Capture the cell that displays the provided text and extract its (x, y) central coordinate. 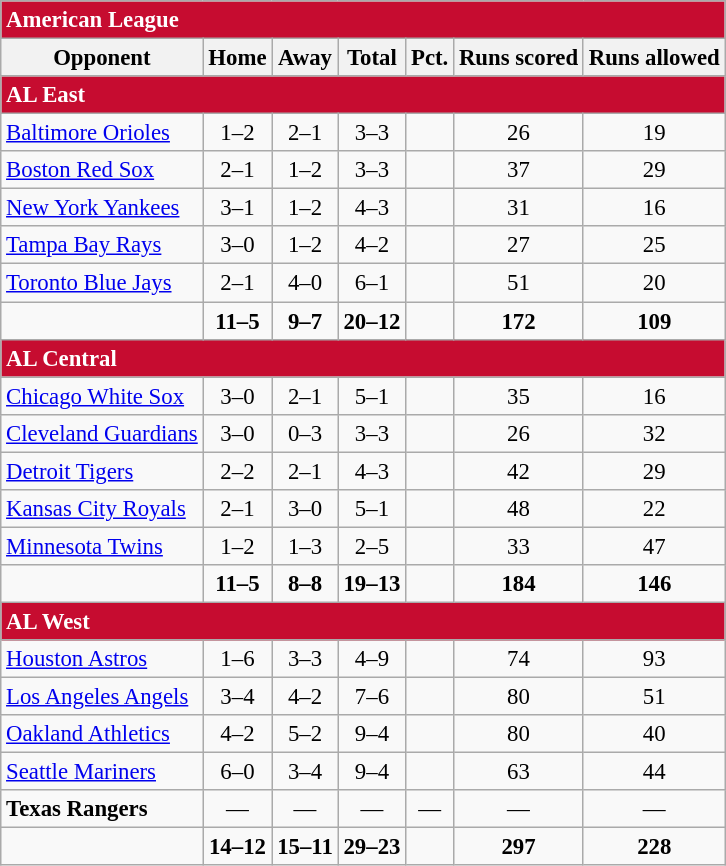
3–1 (238, 208)
Total (372, 58)
AL East (363, 95)
184 (519, 584)
Runs scored (519, 58)
4–0 (305, 283)
19 (654, 133)
Seattle Mariners (102, 772)
0–3 (305, 433)
93 (654, 659)
109 (654, 321)
74 (519, 659)
2–5 (372, 546)
American League (363, 20)
1–6 (238, 659)
Toronto Blue Jays (102, 283)
AL West (363, 621)
20 (654, 283)
New York Yankees (102, 208)
8–8 (305, 584)
20–12 (372, 321)
6–0 (238, 772)
7–6 (372, 697)
Los Angeles Angels (102, 697)
48 (519, 509)
25 (654, 245)
Minnesota Twins (102, 546)
146 (654, 584)
19–13 (372, 584)
Chicago White Sox (102, 396)
9–7 (305, 321)
Opponent (102, 58)
37 (519, 170)
32 (654, 433)
47 (654, 546)
172 (519, 321)
14–12 (238, 847)
Kansas City Royals (102, 509)
Tampa Bay Rays (102, 245)
63 (519, 772)
Runs allowed (654, 58)
1–3 (305, 546)
Houston Astros (102, 659)
297 (519, 847)
Pct. (430, 58)
Boston Red Sox (102, 170)
Cleveland Guardians (102, 433)
6–1 (372, 283)
35 (519, 396)
2–2 (238, 471)
33 (519, 546)
228 (654, 847)
AL Central (363, 358)
31 (519, 208)
4–9 (372, 659)
Baltimore Orioles (102, 133)
42 (519, 471)
5–2 (305, 734)
15–11 (305, 847)
Texas Rangers (102, 809)
Away (305, 58)
Oakland Athletics (102, 734)
22 (654, 509)
40 (654, 734)
44 (654, 772)
Detroit Tigers (102, 471)
27 (519, 245)
29–23 (372, 847)
Home (238, 58)
